Detect which cell encompasses the target text, then output its (x, y) center coordinate. 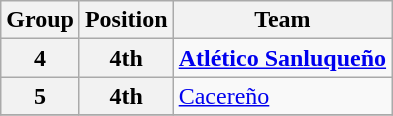
5 (40, 96)
Position (126, 20)
Group (40, 20)
4 (40, 58)
Cacereño (282, 96)
Team (282, 20)
Atlético Sanluqueño (282, 58)
